Output the [X, Y] coordinate of the center of the cell containing the given text.  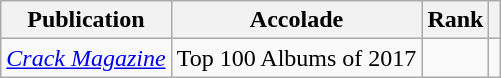
Publication [86, 20]
Rank [456, 20]
Crack Magazine [86, 58]
Accolade [296, 20]
Top 100 Albums of 2017 [296, 58]
